Return the [X, Y] coordinate for the center point of the cell that contains the specified text.  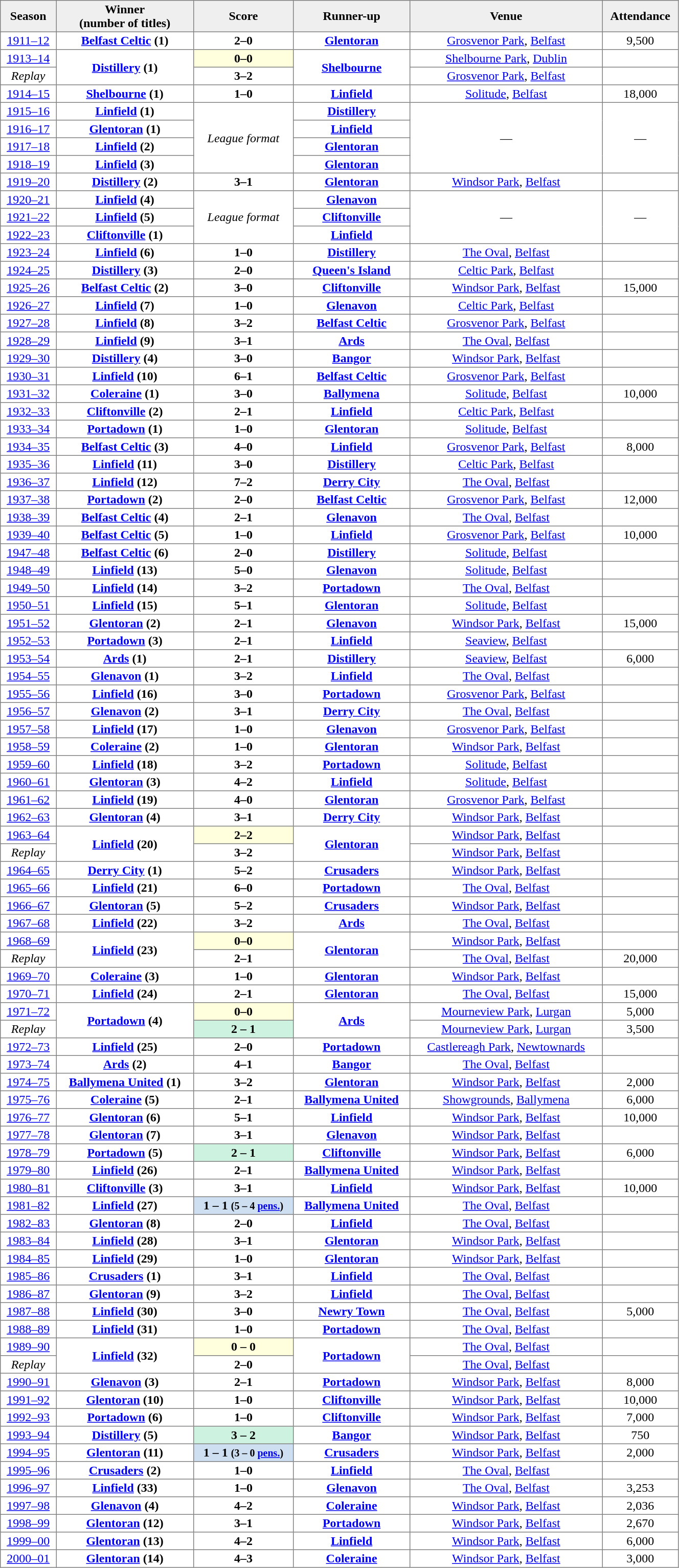
Portadown (2) [125, 499]
Linfield (26) [125, 1170]
1957–58 [29, 729]
1998–99 [29, 1523]
Linfield (30) [125, 1311]
1975–76 [29, 1099]
1970–71 [29, 993]
1950–51 [29, 605]
Glenavon (1) [125, 676]
3 – 2 [243, 1435]
Glenavon (3) [125, 1382]
Ballymena United (1) [125, 1082]
Runner-up [352, 16]
1974–75 [29, 1082]
1983–84 [29, 1241]
1971–72 [29, 1011]
Distillery (2) [125, 182]
1919–20 [29, 182]
6–1 [243, 376]
1991–92 [29, 1400]
1976–77 [29, 1117]
Coleraine (5) [125, 1099]
1953–54 [29, 658]
4–3 [243, 1558]
1920–21 [29, 200]
1954–55 [29, 676]
Crusaders (1) [125, 1276]
Linfield (13) [125, 570]
Glentoran (7) [125, 1135]
Linfield (25) [125, 1047]
2,036 [640, 1506]
1982–83 [29, 1223]
1995–96 [29, 1470]
2,670 [640, 1523]
Season [29, 16]
1963–64 [29, 835]
1911–12 [29, 40]
1931–32 [29, 393]
1989–90 [29, 1346]
1925–26 [29, 288]
1934–35 [29, 447]
Queen's Island [352, 270]
Score [243, 16]
Linfield (32) [125, 1356]
1960–61 [29, 782]
18,000 [640, 94]
1928–29 [29, 341]
6–0 [243, 888]
1933–34 [29, 429]
1935–36 [29, 464]
1979–80 [29, 1170]
Newry Town [352, 1311]
1961–62 [29, 800]
Linfield (9) [125, 341]
Ards (2) [125, 1064]
1988–89 [29, 1329]
1973–74 [29, 1064]
1956–57 [29, 711]
Linfield (21) [125, 888]
Linfield (4) [125, 200]
Linfield (1) [125, 111]
Linfield (5) [125, 217]
1984–85 [29, 1258]
Linfield (16) [125, 694]
1913–14 [29, 58]
Glentoran (9) [125, 1294]
1977–78 [29, 1135]
Belfast Celtic (2) [125, 288]
1964–65 [29, 870]
Cliftonville (1) [125, 235]
Cliftonville (2) [125, 411]
1972–73 [29, 1047]
Glentoran (13) [125, 1541]
1968–69 [29, 941]
1949–50 [29, 588]
Belfast Celtic (3) [125, 447]
1921–22 [29, 217]
Linfield (15) [125, 605]
Derry City (1) [125, 870]
Glenavon (4) [125, 1506]
1927–28 [29, 323]
1947–48 [29, 553]
Linfield (20) [125, 844]
1922–23 [29, 235]
7,000 [640, 1417]
1939–40 [29, 535]
Linfield (8) [125, 323]
1930–31 [29, 376]
Linfield (6) [125, 252]
1967–68 [29, 923]
1926–27 [29, 305]
1923–24 [29, 252]
1978–79 [29, 1153]
Linfield (12) [125, 482]
Distillery (1) [125, 68]
1980–81 [29, 1188]
1985–86 [29, 1276]
1987–88 [29, 1311]
Glentoran (5) [125, 906]
1959–60 [29, 764]
1996–97 [29, 1488]
Linfield (27) [125, 1205]
Coleraine (1) [125, 393]
Showgrounds, Ballymena [506, 1099]
1936–37 [29, 482]
Portadown (5) [125, 1153]
1986–87 [29, 1294]
1932–33 [29, 411]
Portadown (4) [125, 1020]
3,000 [640, 1558]
4–1 [243, 1064]
1997–98 [29, 1506]
Crusaders (2) [125, 1470]
Glentoran (12) [125, 1523]
1924–25 [29, 270]
Linfield (10) [125, 376]
1981–82 [29, 1205]
Linfield (31) [125, 1329]
2–2 [243, 835]
1 – 1 (5 – 4 pens.) [243, 1205]
Glentoran (6) [125, 1117]
1951–52 [29, 623]
Shelbourne [352, 68]
1937–38 [29, 499]
Linfield (3) [125, 164]
20,000 [640, 958]
Glentoran (8) [125, 1223]
Distillery (4) [125, 358]
Linfield (29) [125, 1258]
1994–95 [29, 1452]
1958–59 [29, 746]
Coleraine (3) [125, 976]
1917–18 [29, 146]
1918–19 [29, 164]
1969–70 [29, 976]
Linfield (24) [125, 993]
3,500 [640, 1029]
Venue [506, 16]
Distillery (5) [125, 1435]
Distillery (3) [125, 270]
12,000 [640, 499]
Linfield (2) [125, 146]
Belfast Celtic (1) [125, 40]
1916–17 [29, 129]
750 [640, 1435]
1952–53 [29, 641]
Glentoran (10) [125, 1400]
Glentoran (4) [125, 817]
Linfield (33) [125, 1488]
0 – 0 [243, 1346]
Linfield (22) [125, 923]
Shelbourne (1) [125, 94]
Ballymena [352, 393]
1929–30 [29, 358]
Winner(number of titles) [125, 16]
Glentoran (11) [125, 1452]
Glenavon (2) [125, 711]
1965–66 [29, 888]
1914–15 [29, 94]
Shelbourne Park, Dublin [506, 58]
Glentoran (14) [125, 1558]
Portadown (3) [125, 641]
5–0 [243, 570]
1955–56 [29, 694]
Linfield (17) [125, 729]
9,500 [640, 40]
Attendance [640, 16]
1999–00 [29, 1541]
2000–01 [29, 1558]
1966–67 [29, 906]
Belfast Celtic (6) [125, 553]
1938–39 [29, 517]
Coleraine (2) [125, 746]
Ards (1) [125, 658]
Portadown (1) [125, 429]
Linfield (19) [125, 800]
3,253 [640, 1488]
Linfield (18) [125, 764]
Linfield (23) [125, 949]
Linfield (11) [125, 464]
1915–16 [29, 111]
7–2 [243, 482]
Portadown (6) [125, 1417]
Castlereagh Park, Newtownards [506, 1047]
Cliftonville (3) [125, 1188]
Glentoran (1) [125, 129]
1948–49 [29, 570]
Belfast Celtic (5) [125, 535]
1992–93 [29, 1417]
1993–94 [29, 1435]
Glentoran (2) [125, 623]
Belfast Celtic (4) [125, 517]
1962–63 [29, 817]
Linfield (7) [125, 305]
1990–91 [29, 1382]
1 – 1 (3 – 0 pens.) [243, 1452]
Linfield (14) [125, 588]
Linfield (28) [125, 1241]
Glentoran (3) [125, 782]
